Detect which cell encompasses the target text, then output its (X, Y) center coordinate. 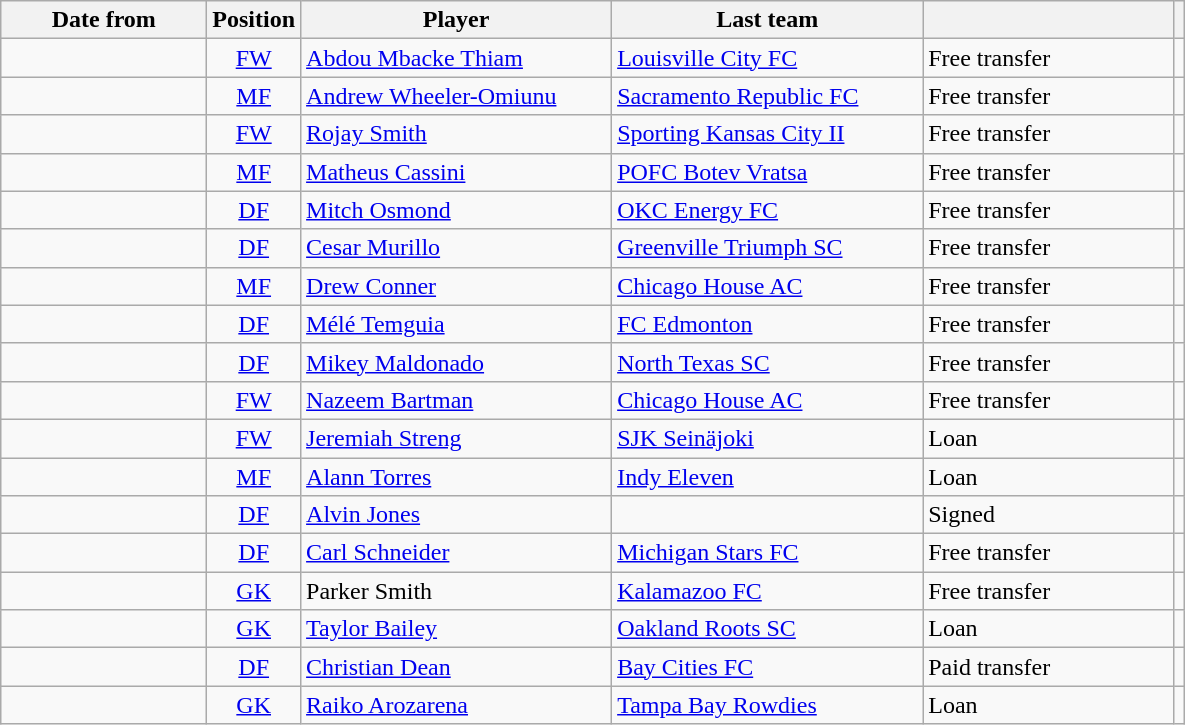
Mélé Temguia (456, 324)
Mikey Maldonado (456, 362)
Mitch Osmond (456, 210)
Jeremiah Streng (456, 438)
POFC Botev Vratsa (768, 172)
North Texas SC (768, 362)
Greenville Triumph SC (768, 248)
Matheus Cassini (456, 172)
Indy Eleven (768, 477)
Parker Smith (456, 591)
Raiko Arozarena (456, 705)
Bay Cities FC (768, 667)
Rojay Smith (456, 134)
Sporting Kansas City II (768, 134)
Carl Schneider (456, 553)
Nazeem Bartman (456, 400)
Paid transfer (1048, 667)
Kalamazoo FC (768, 591)
OKC Energy FC (768, 210)
Signed (1048, 515)
Alann Torres (456, 477)
SJK Seinäjoki (768, 438)
Player (456, 20)
Michigan Stars FC (768, 553)
Christian Dean (456, 667)
Abdou Mbacke Thiam (456, 58)
FC Edmonton (768, 324)
Last team (768, 20)
Oakland Roots SC (768, 629)
Date from (104, 20)
Position (254, 20)
Drew Conner (456, 286)
Andrew Wheeler-Omiunu (456, 96)
Tampa Bay Rowdies (768, 705)
Sacramento Republic FC (768, 96)
Taylor Bailey (456, 629)
Cesar Murillo (456, 248)
Alvin Jones (456, 515)
Louisville City FC (768, 58)
